Detect which cell encompasses the target text, then output its (x, y) center coordinate. 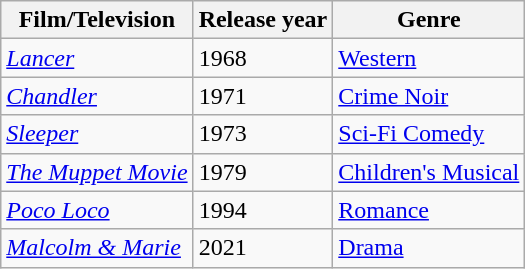
1994 (263, 210)
Release year (263, 20)
Western (429, 58)
Crime Noir (429, 96)
The Muppet Movie (97, 172)
Poco Loco (97, 210)
Sleeper (97, 134)
Children's Musical (429, 172)
Sci-Fi Comedy (429, 134)
Malcolm & Marie (97, 248)
1979 (263, 172)
Film/Television (97, 20)
Lancer (97, 58)
1968 (263, 58)
Chandler (97, 96)
Genre (429, 20)
Romance (429, 210)
1973 (263, 134)
2021 (263, 248)
Drama (429, 248)
1971 (263, 96)
